Provide the [X, Y] coordinate of the cell's center where the given text is located.  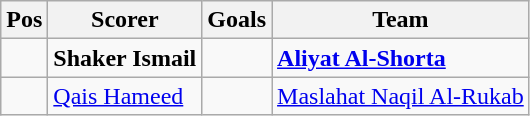
Scorer [125, 20]
Maslahat Naqil Al-Rukab [401, 96]
Team [401, 20]
Qais Hameed [125, 96]
Goals [237, 20]
Aliyat Al-Shorta [401, 58]
Pos [24, 20]
Shaker Ismail [125, 58]
